Provide the [X, Y] coordinate of the cell's center where the given text is located.  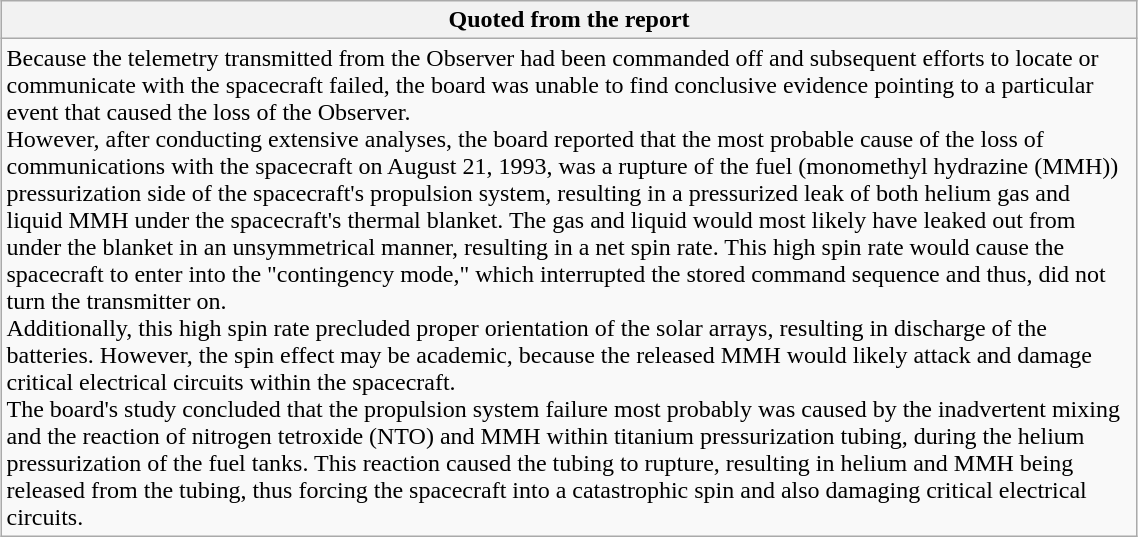
Quoted from the report [569, 20]
